Pinpoint the cell where the given text exists, returning its (x, y) midpoint coordinate. 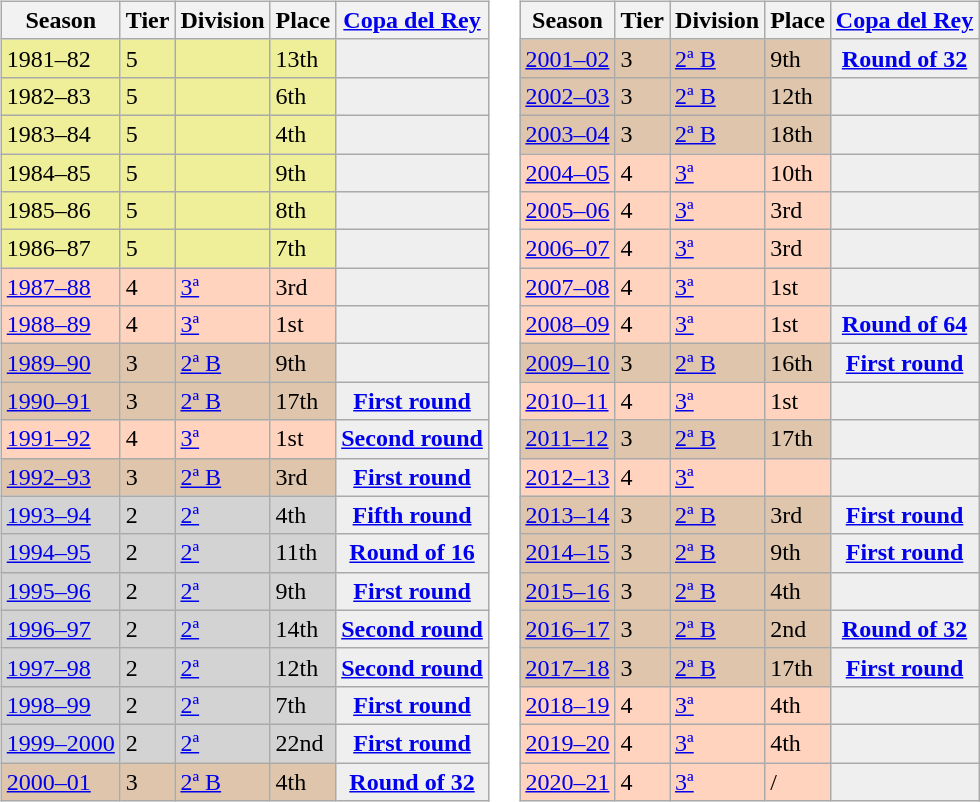
2015–16 (568, 591)
1988–89 (60, 325)
1999–2000 (60, 743)
2012–13 (568, 477)
Round of 64 (904, 325)
2006–07 (568, 249)
Fifth round (412, 515)
2014–15 (568, 553)
1998–99 (60, 705)
2002–03 (568, 96)
2019–20 (568, 743)
1983–84 (60, 134)
8th (303, 211)
1990–91 (60, 401)
2007–08 (568, 287)
1982–83 (60, 96)
2004–05 (568, 173)
2005–06 (568, 211)
11th (303, 553)
2017–18 (568, 667)
6th (303, 96)
22nd (303, 743)
18th (798, 134)
2013–14 (568, 515)
2010–11 (568, 401)
1991–92 (60, 439)
10th (798, 173)
1992–93 (60, 477)
13th (303, 58)
1994–95 (60, 553)
2018–19 (568, 705)
2001–02 (568, 58)
2020–21 (568, 781)
1989–90 (60, 363)
2016–17 (568, 629)
Round of 16 (412, 553)
1993–94 (60, 515)
16th (798, 363)
1986–87 (60, 249)
1987–88 (60, 287)
2nd (798, 629)
2011–12 (568, 439)
1996–97 (60, 629)
2008–09 (568, 325)
/ (798, 781)
1995–96 (60, 591)
2003–04 (568, 134)
2000–01 (60, 781)
1985–86 (60, 211)
14th (303, 629)
1997–98 (60, 667)
1981–82 (60, 58)
2009–10 (568, 363)
1984–85 (60, 173)
